Search for the cell housing the specified text and yield its [x, y] center coordinate. 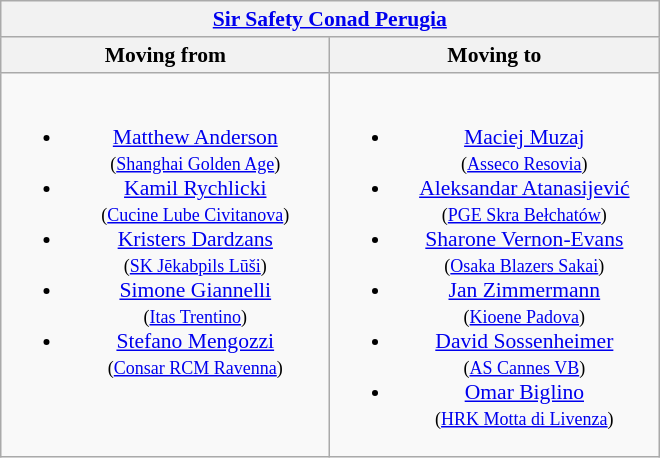
Moving from [166, 55]
Sir Safety Conad Perugia [330, 19]
Moving to [494, 55]
